Return (X, Y) of the center of cell containing provided text 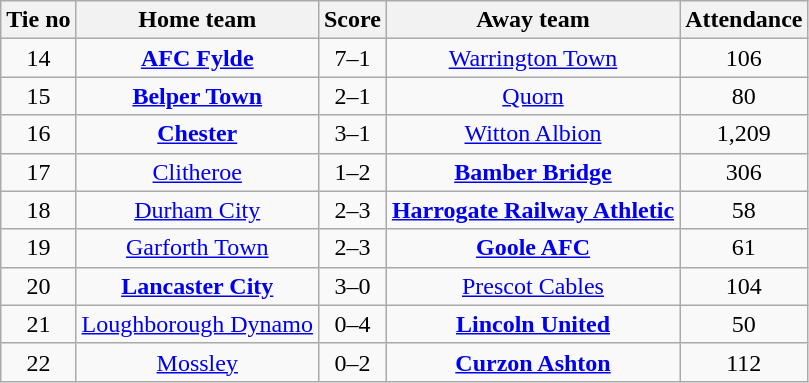
Bamber Bridge (532, 172)
16 (38, 134)
0–2 (352, 362)
306 (744, 172)
106 (744, 58)
Harrogate Railway Athletic (532, 210)
Attendance (744, 20)
19 (38, 248)
61 (744, 248)
Garforth Town (197, 248)
21 (38, 324)
20 (38, 286)
1,209 (744, 134)
14 (38, 58)
Clitheroe (197, 172)
15 (38, 96)
50 (744, 324)
Warrington Town (532, 58)
3–1 (352, 134)
Durham City (197, 210)
Quorn (532, 96)
Score (352, 20)
112 (744, 362)
Away team (532, 20)
Goole AFC (532, 248)
Prescot Cables (532, 286)
Curzon Ashton (532, 362)
22 (38, 362)
1–2 (352, 172)
3–0 (352, 286)
Belper Town (197, 96)
Home team (197, 20)
Tie no (38, 20)
Lincoln United (532, 324)
80 (744, 96)
2–1 (352, 96)
0–4 (352, 324)
Loughborough Dynamo (197, 324)
AFC Fylde (197, 58)
18 (38, 210)
Lancaster City (197, 286)
104 (744, 286)
17 (38, 172)
Mossley (197, 362)
Chester (197, 134)
58 (744, 210)
7–1 (352, 58)
Witton Albion (532, 134)
